Capture the cell that displays the provided text and extract its [x, y] central coordinate. 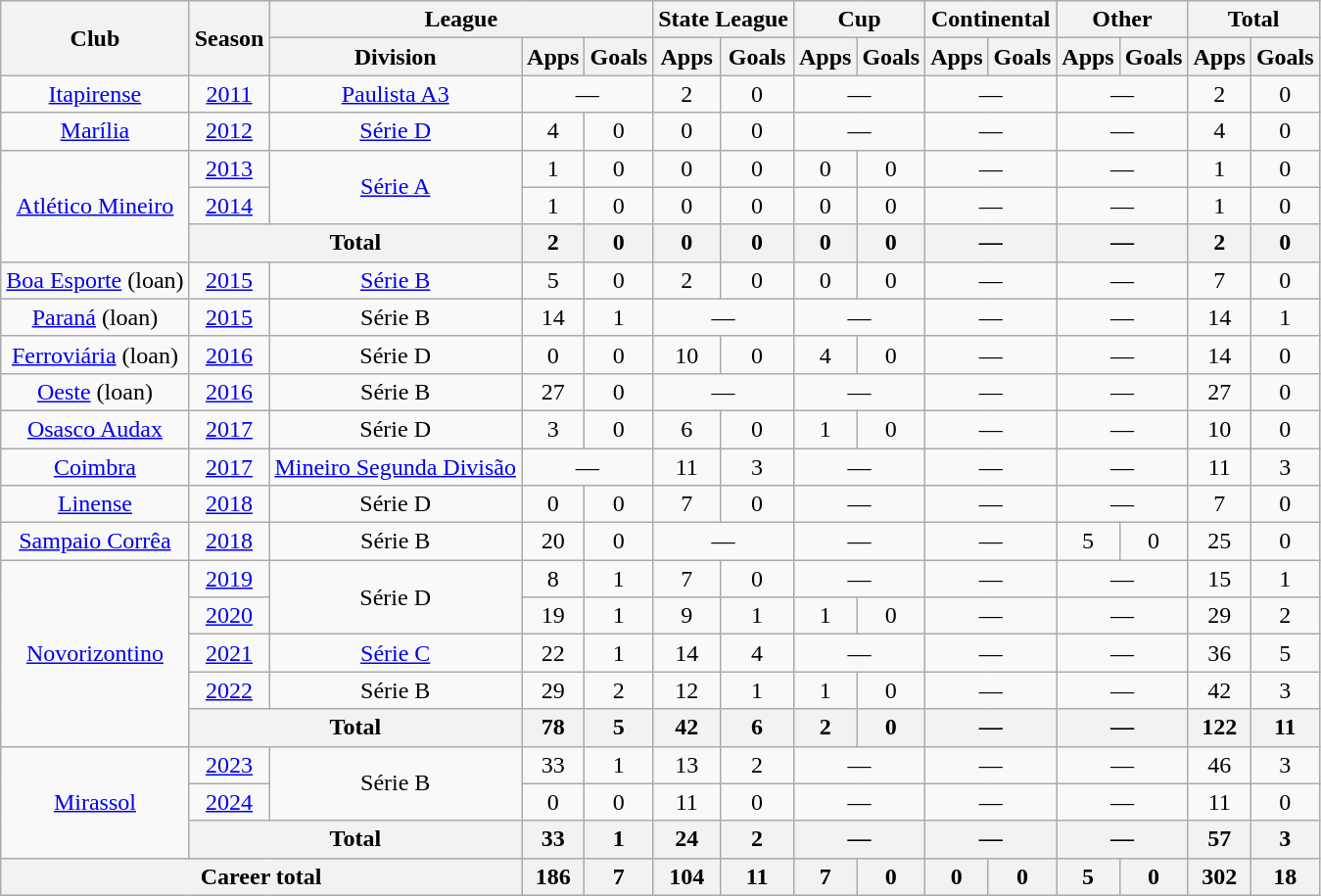
9 [687, 616]
Season [229, 38]
15 [1219, 579]
2023 [229, 765]
22 [553, 653]
Sampaio Corrêa [95, 542]
Paulista A3 [396, 94]
78 [553, 728]
Atlético Mineiro [95, 206]
Linense [95, 504]
186 [553, 876]
2012 [229, 131]
Oeste (loan) [95, 392]
2021 [229, 653]
Marília [95, 131]
Club [95, 38]
20 [553, 542]
57 [1219, 839]
2020 [229, 616]
Mirassol [95, 802]
Série C [396, 653]
2013 [229, 168]
League [461, 20]
36 [1219, 653]
Coimbra [95, 467]
12 [687, 690]
State League [724, 20]
104 [687, 876]
Cup [859, 20]
46 [1219, 765]
19 [553, 616]
Itapirense [95, 94]
Mineiro Segunda Divisão [396, 467]
2019 [229, 579]
Ferroviária (loan) [95, 354]
2011 [229, 94]
302 [1219, 876]
25 [1219, 542]
Novorizontino [95, 653]
Continental [991, 20]
Osasco Audax [95, 429]
8 [553, 579]
2024 [229, 802]
122 [1219, 728]
Division [396, 57]
Other [1122, 20]
Série A [396, 187]
Career total [261, 876]
Paraná (loan) [95, 317]
13 [687, 765]
2014 [229, 206]
18 [1285, 876]
24 [687, 839]
2022 [229, 690]
Boa Esporte (loan) [95, 280]
